Return (x, y) of the center of cell containing provided text 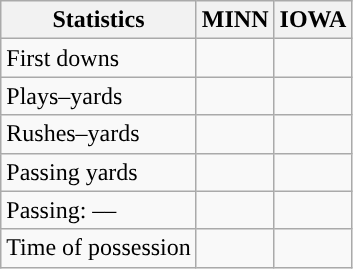
First downs (99, 58)
Passing: –– (99, 210)
IOWA (313, 20)
Time of possession (99, 248)
Plays–yards (99, 96)
Rushes–yards (99, 134)
MINN (235, 20)
Passing yards (99, 172)
Statistics (99, 20)
